Output the [X, Y] coordinate of the center of the cell containing the given text.  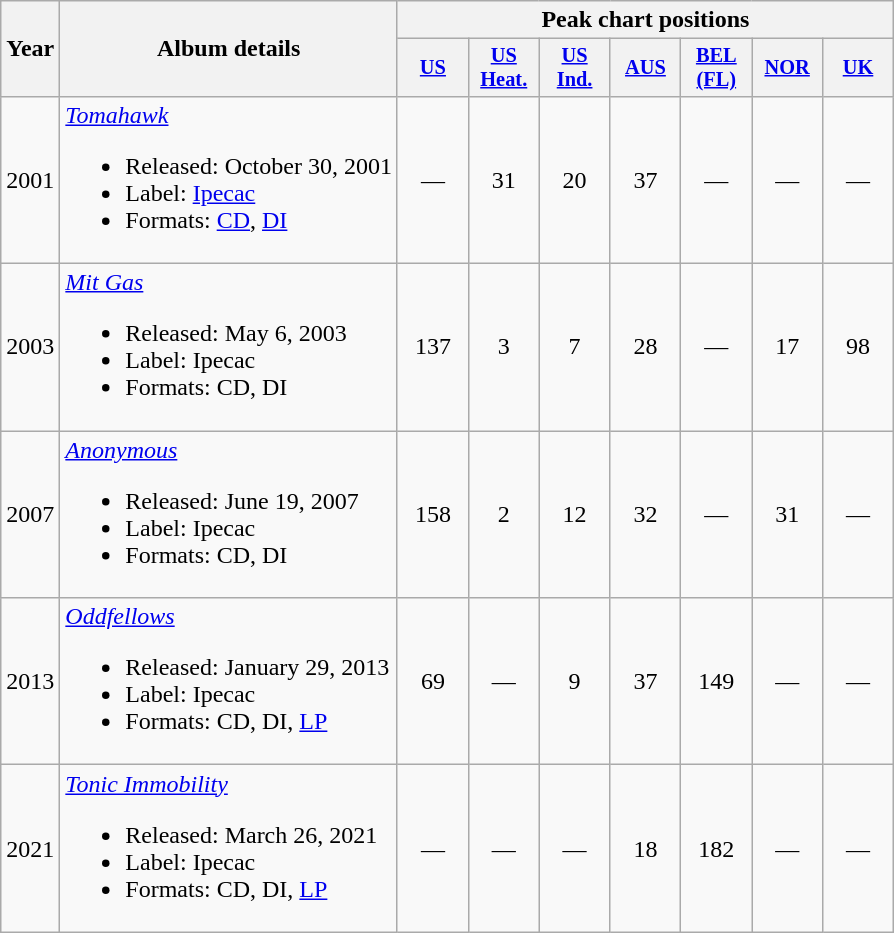
BEL(FL) [716, 68]
2007 [30, 514]
USHeat. [504, 68]
182 [716, 848]
17 [788, 348]
2021 [30, 848]
Tonic ImmobilityReleased: March 26, 2021Label: IpecacFormats: CD, DI, LP [229, 848]
98 [858, 348]
OddfellowsReleased: January 29, 2013Label: IpecacFormats: CD, DI, LP [229, 682]
149 [716, 682]
NOR [788, 68]
US [432, 68]
3 [504, 348]
158 [432, 514]
9 [574, 682]
AnonymousReleased: June 19, 2007Label: IpecacFormats: CD, DI [229, 514]
28 [646, 348]
137 [432, 348]
2001 [30, 180]
69 [432, 682]
7 [574, 348]
TomahawkReleased: October 30, 2001Label: IpecacFormats: CD, DI [229, 180]
2 [504, 514]
Peak chart positions [645, 20]
12 [574, 514]
AUS [646, 68]
Mit GasReleased: May 6, 2003Label: IpecacFormats: CD, DI [229, 348]
2003 [30, 348]
UK [858, 68]
Year [30, 49]
18 [646, 848]
32 [646, 514]
2013 [30, 682]
20 [574, 180]
Album details [229, 49]
USInd. [574, 68]
